Provide the (X, Y) coordinate of the cell's center where the given text is located.  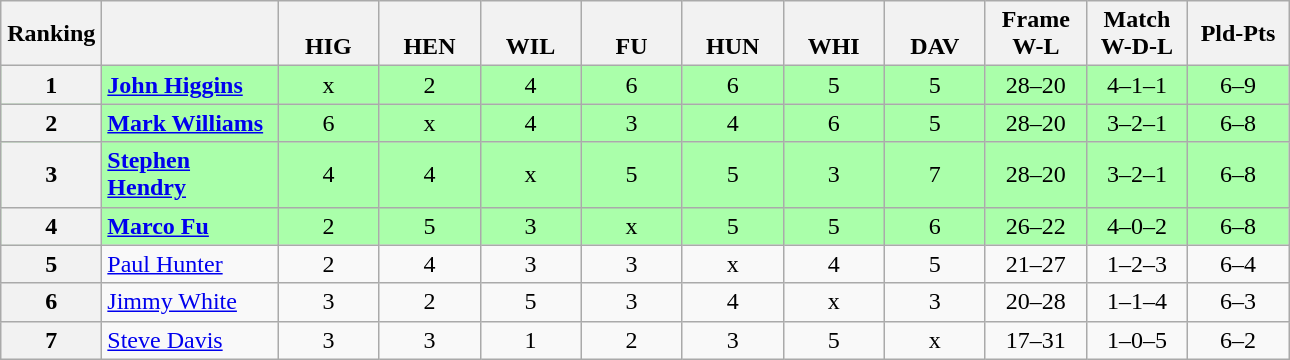
WHI (834, 34)
1–2–3 (1136, 264)
Marco Fu (190, 226)
4–1–1 (1136, 85)
17–31 (1036, 340)
John Higgins (190, 85)
FU (632, 34)
HIG (328, 34)
Stephen Hendry (190, 174)
6–9 (1238, 85)
Paul Hunter (190, 264)
DAV (934, 34)
6–2 (1238, 340)
Steve Davis (190, 340)
20–28 (1036, 302)
1–1–4 (1136, 302)
HEN (430, 34)
Jimmy White (190, 302)
4–0–2 (1136, 226)
1–0–5 (1136, 340)
FrameW-L (1036, 34)
WIL (530, 34)
26–22 (1036, 226)
HUN (732, 34)
MatchW-D-L (1136, 34)
21–27 (1036, 264)
6–4 (1238, 264)
6–3 (1238, 302)
Ranking (52, 34)
Mark Williams (190, 123)
Pld-Pts (1238, 34)
